For the text-containing cell, return its midpoint in [X, Y] coordinate format. 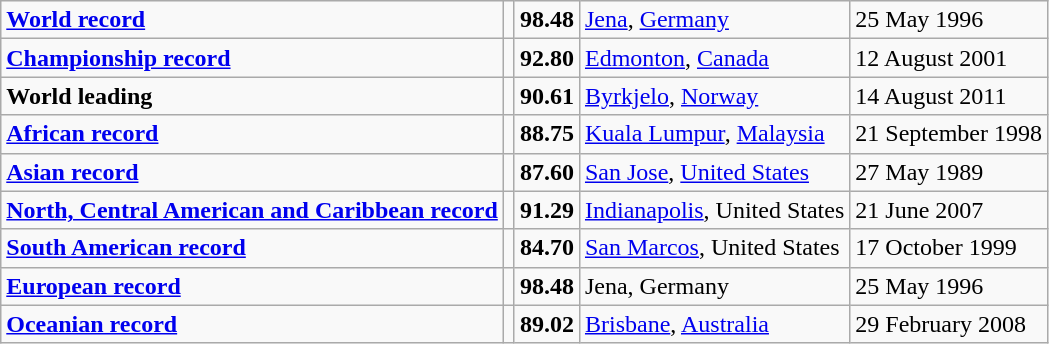
Kuala Lumpur, Malaysia [714, 134]
San Marcos, United States [714, 248]
21 June 2007 [949, 210]
92.80 [546, 58]
91.29 [546, 210]
World record [252, 20]
21 September 1998 [949, 134]
29 February 2008 [949, 324]
Indianapolis, United States [714, 210]
North, Central American and Caribbean record [252, 210]
87.60 [546, 172]
89.02 [546, 324]
Championship record [252, 58]
South American record [252, 248]
Oceanian record [252, 324]
San Jose, United States [714, 172]
Asian record [252, 172]
84.70 [546, 248]
World leading [252, 96]
European record [252, 286]
African record [252, 134]
90.61 [546, 96]
12 August 2001 [949, 58]
14 August 2011 [949, 96]
Byrkjelo, Norway [714, 96]
Edmonton, Canada [714, 58]
88.75 [546, 134]
Brisbane, Australia [714, 324]
17 October 1999 [949, 248]
27 May 1989 [949, 172]
